Extract the (X, Y) coordinate from the center of the cell holding the provided text.  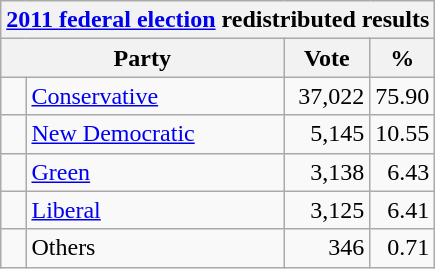
6.43 (402, 172)
Conservative (155, 96)
Liberal (155, 210)
Vote (327, 58)
Green (155, 172)
6.41 (402, 210)
3,138 (327, 172)
% (402, 58)
5,145 (327, 134)
0.71 (402, 248)
75.90 (402, 96)
New Democratic (155, 134)
10.55 (402, 134)
37,022 (327, 96)
Others (155, 248)
346 (327, 248)
2011 federal election redistributed results (218, 20)
3,125 (327, 210)
Party (142, 58)
